Search for the cell housing the specified text and yield its [X, Y] center coordinate. 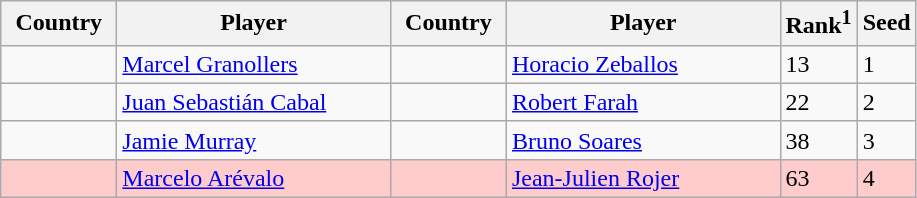
Seed [886, 24]
Juan Sebastián Cabal [254, 102]
Marcelo Arévalo [254, 178]
13 [818, 64]
Jean-Julien Rojer [643, 178]
Marcel Granollers [254, 64]
63 [818, 178]
22 [818, 102]
3 [886, 140]
Horacio Zeballos [643, 64]
1 [886, 64]
Rank1 [818, 24]
2 [886, 102]
Robert Farah [643, 102]
Jamie Murray [254, 140]
38 [818, 140]
4 [886, 178]
Bruno Soares [643, 140]
